Output the [X, Y] coordinate of the center of the cell containing the given text.  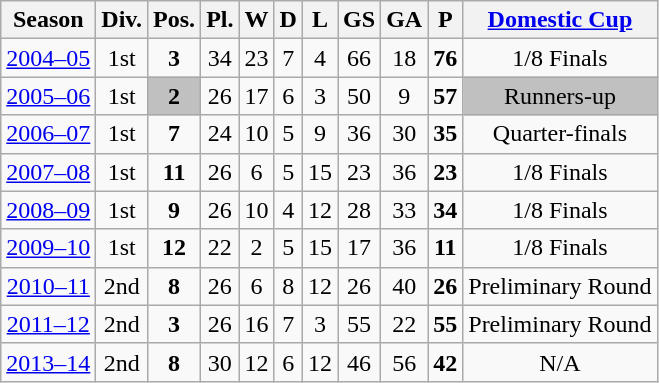
76 [446, 58]
W [256, 20]
24 [220, 134]
2007–08 [48, 172]
Pos. [174, 20]
35 [446, 134]
56 [404, 362]
2010–11 [48, 286]
P [446, 20]
Pl. [220, 20]
2004–05 [48, 58]
Season [48, 20]
2005–06 [48, 96]
46 [360, 362]
42 [446, 362]
2006–07 [48, 134]
50 [360, 96]
18 [404, 58]
2008–09 [48, 210]
28 [360, 210]
Div. [122, 20]
2009–10 [48, 248]
2013–14 [48, 362]
Quarter-finals [560, 134]
33 [404, 210]
57 [446, 96]
16 [256, 324]
Domestic Cup [560, 20]
GA [404, 20]
N/A [560, 362]
Runners-up [560, 96]
2011–12 [48, 324]
66 [360, 58]
GS [360, 20]
D [288, 20]
40 [404, 286]
L [320, 20]
